Search for the cell housing the specified text and yield its [x, y] center coordinate. 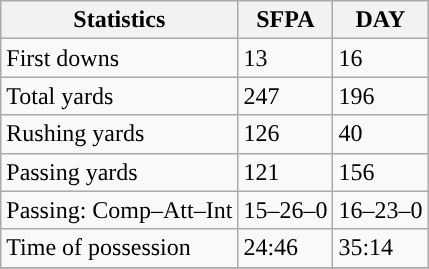
35:14 [380, 248]
DAY [380, 20]
24:46 [286, 248]
196 [380, 96]
Passing: Comp–Att–Int [120, 210]
156 [380, 172]
Statistics [120, 20]
SFPA [286, 20]
16–23–0 [380, 210]
Total yards [120, 96]
First downs [120, 58]
40 [380, 134]
Passing yards [120, 172]
13 [286, 58]
247 [286, 96]
121 [286, 172]
16 [380, 58]
Time of possession [120, 248]
Rushing yards [120, 134]
126 [286, 134]
15–26–0 [286, 210]
